Output the [x, y] coordinate of the center of the cell containing the given text.  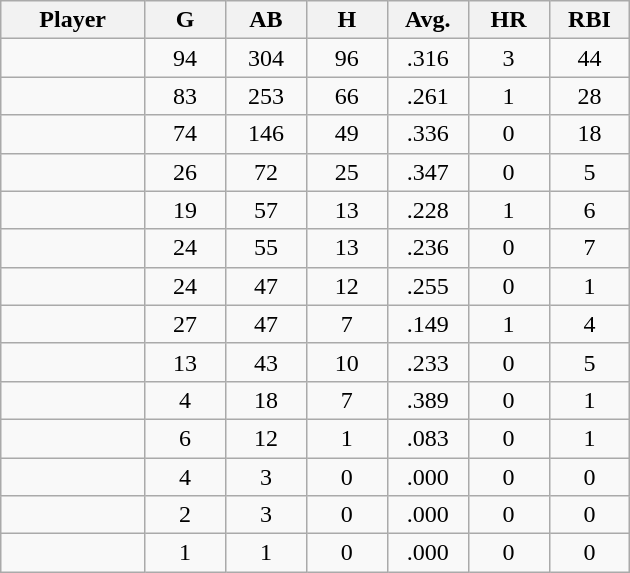
.083 [428, 438]
49 [346, 134]
G [186, 20]
.149 [428, 324]
57 [266, 210]
Avg. [428, 20]
.261 [428, 96]
26 [186, 172]
AB [266, 20]
27 [186, 324]
83 [186, 96]
94 [186, 58]
.347 [428, 172]
44 [590, 58]
19 [186, 210]
.228 [428, 210]
43 [266, 362]
Player [73, 20]
74 [186, 134]
.236 [428, 248]
.336 [428, 134]
96 [346, 58]
28 [590, 96]
.233 [428, 362]
55 [266, 248]
H [346, 20]
RBI [590, 20]
.389 [428, 400]
HR [508, 20]
25 [346, 172]
72 [266, 172]
.316 [428, 58]
10 [346, 362]
66 [346, 96]
304 [266, 58]
146 [266, 134]
.255 [428, 286]
253 [266, 96]
2 [186, 515]
